Return the (x, y) coordinate for the center point of the cell that contains the specified text.  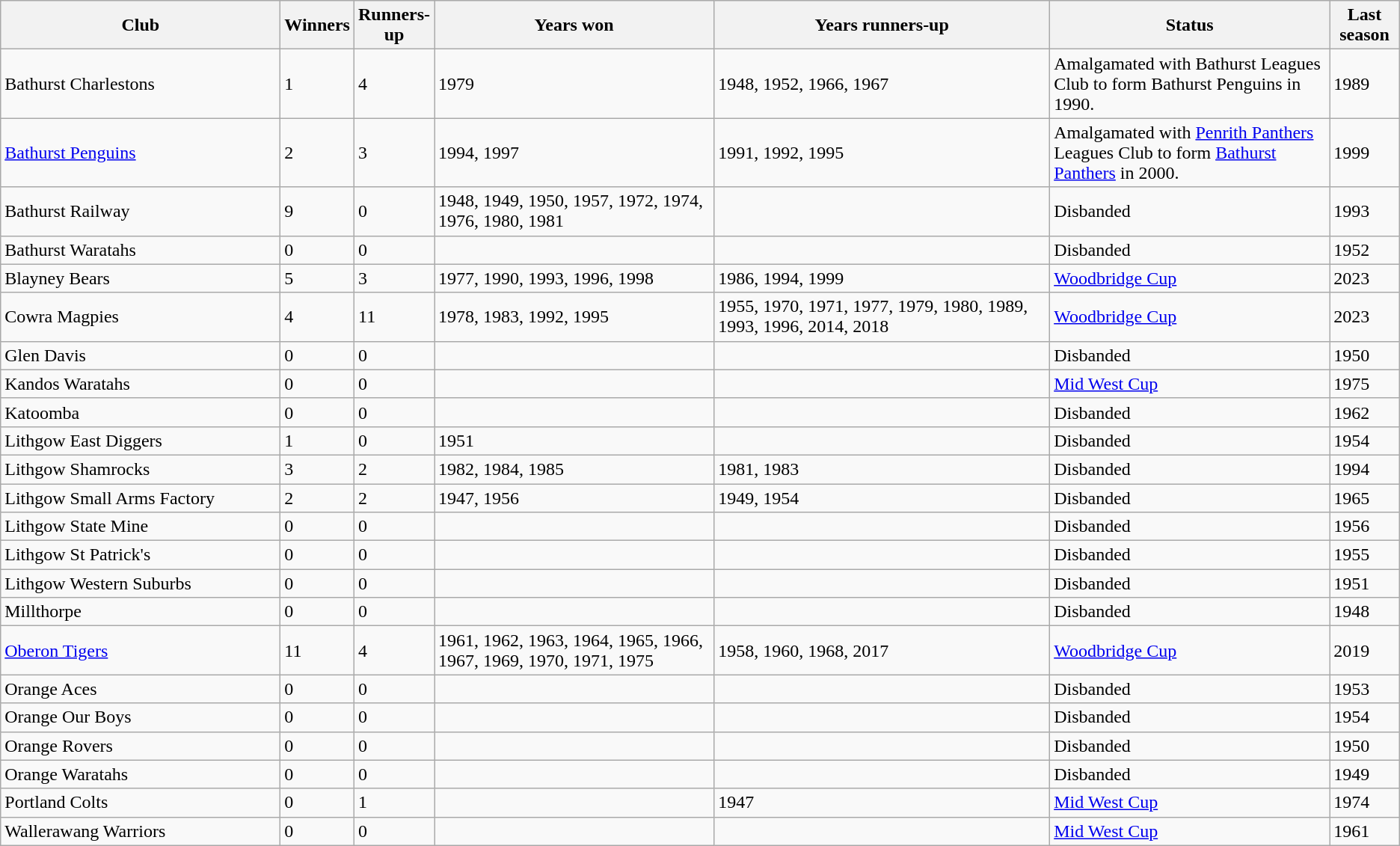
Amalgamated with Bathurst Leagues Club to form Bathurst Penguins in 1990. (1190, 84)
Last season (1365, 25)
1955 (1365, 555)
Bathurst Railway (141, 211)
Orange Aces (141, 689)
9 (317, 211)
Bathurst Charlestons (141, 84)
1965 (1365, 497)
Status (1190, 25)
1956 (1365, 527)
Amalgamated with Penrith Panthers Leagues Club to form Bathurst Panthers in 2000. (1190, 153)
1981, 1983 (882, 469)
Wallerawang Warriors (141, 831)
Oberon Tigers (141, 651)
Club (141, 25)
1979 (574, 84)
Cowra Magpies (141, 317)
Kandos Waratahs (141, 384)
1977, 1990, 1993, 1996, 1998 (574, 278)
Runners-up (393, 25)
Winners (317, 25)
Lithgow Shamrocks (141, 469)
1982, 1984, 1985 (574, 469)
2019 (1365, 651)
1978, 1983, 1992, 1995 (574, 317)
1962 (1365, 412)
1994, 1997 (574, 153)
1975 (1365, 384)
Portland Colts (141, 803)
1949, 1954 (882, 497)
1994 (1365, 469)
Years won (574, 25)
Bathurst Penguins (141, 153)
1948, 1949, 1950, 1957, 1972, 1974, 1976, 1980, 1981 (574, 211)
1947 (882, 803)
1948 (1365, 612)
1993 (1365, 211)
1955, 1970, 1971, 1977, 1979, 1980, 1989, 1993, 1996, 2014, 2018 (882, 317)
Orange Waratahs (141, 774)
1999 (1365, 153)
Katoomba (141, 412)
1961 (1365, 831)
1986, 1994, 1999 (882, 278)
Millthorpe (141, 612)
Years runners-up (882, 25)
1953 (1365, 689)
Lithgow St Patrick's (141, 555)
1952 (1365, 250)
1961, 1962, 1963, 1964, 1965, 1966, 1967, 1969, 1970, 1971, 1975 (574, 651)
Lithgow East Diggers (141, 441)
1948, 1952, 1966, 1967 (882, 84)
Lithgow Western Suburbs (141, 583)
Orange Rovers (141, 746)
Glen Davis (141, 355)
1949 (1365, 774)
1947, 1956 (574, 497)
Lithgow State Mine (141, 527)
1991, 1992, 1995 (882, 153)
Lithgow Small Arms Factory (141, 497)
Blayney Bears (141, 278)
Bathurst Waratahs (141, 250)
Orange Our Boys (141, 717)
5 (317, 278)
1958, 1960, 1968, 2017 (882, 651)
1974 (1365, 803)
1989 (1365, 84)
